Return (x, y) of the center of cell containing provided text 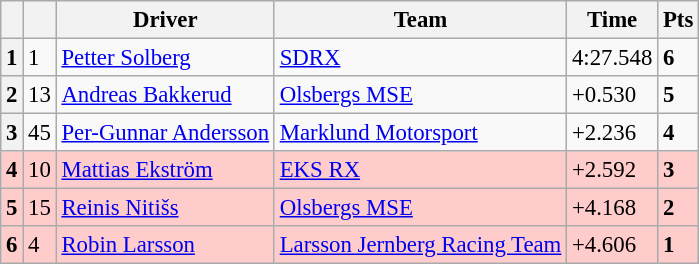
Reinis Nitišs (165, 208)
+4.168 (612, 208)
15 (40, 208)
Andreas Bakkerud (165, 95)
+2.592 (612, 170)
+4.606 (612, 245)
Robin Larsson (165, 245)
4:27.548 (612, 58)
Pts (678, 20)
+2.236 (612, 133)
13 (40, 95)
Marklund Motorsport (420, 133)
EKS RX (420, 170)
10 (40, 170)
Team (420, 20)
SDRX (420, 58)
Driver (165, 20)
Larsson Jernberg Racing Team (420, 245)
+0.530 (612, 95)
Petter Solberg (165, 58)
Per-Gunnar Andersson (165, 133)
Time (612, 20)
45 (40, 133)
Mattias Ekström (165, 170)
